Detect which cell encompasses the target text, then output its (X, Y) center coordinate. 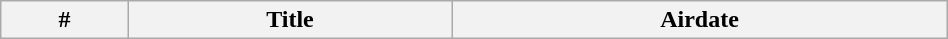
Airdate (700, 20)
# (64, 20)
Title (290, 20)
